Locate the cell with the specified text and output its [X, Y] center coordinate. 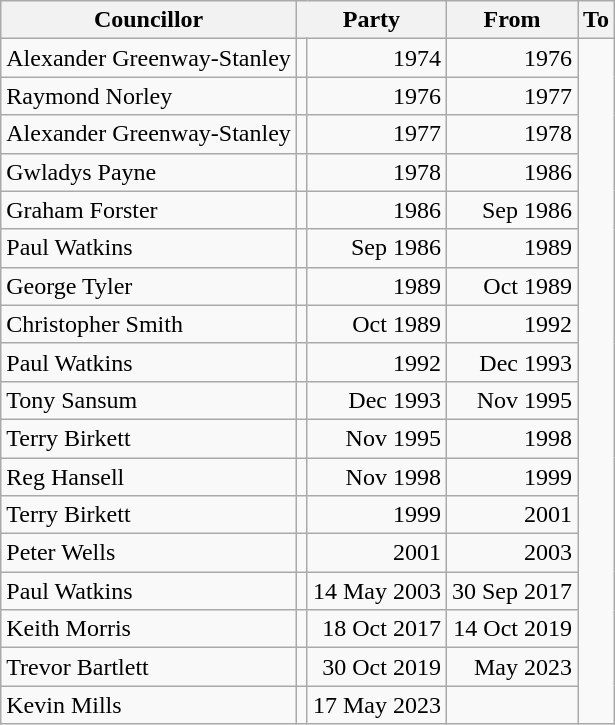
To [596, 20]
14 Oct 2019 [512, 629]
Nov 1998 [376, 477]
Reg Hansell [149, 477]
Raymond Norley [149, 96]
14 May 2003 [376, 591]
Councillor [149, 20]
1974 [376, 58]
Peter Wells [149, 553]
George Tyler [149, 286]
Gwladys Payne [149, 172]
Kevin Mills [149, 705]
30 Oct 2019 [376, 667]
Tony Sansum [149, 400]
Graham Forster [149, 210]
17 May 2023 [376, 705]
Keith Morris [149, 629]
May 2023 [512, 667]
1998 [512, 438]
Party [371, 20]
From [512, 20]
Christopher Smith [149, 324]
Trevor Bartlett [149, 667]
30 Sep 2017 [512, 591]
2003 [512, 553]
18 Oct 2017 [376, 629]
